Provide the [X, Y] coordinate of the cell's center where the given text is located.  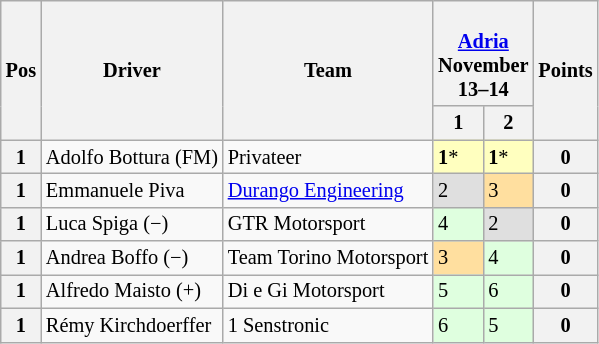
Adolfo Bottura (FM) [132, 157]
Rémy Kirchdoerffer [132, 325]
Team [328, 70]
Di e Gi Motorsport [328, 291]
Privateer [328, 157]
Emmanuele Piva [132, 190]
Andrea Boffo (−) [132, 258]
AdriaNovember 13–14 [483, 53]
1 Senstronic [328, 325]
Luca Spiga (−) [132, 224]
Pos [21, 70]
GTR Motorsport [328, 224]
Durango Engineering [328, 190]
Team Torino Motorsport [328, 258]
Alfredo Maisto (+) [132, 291]
Driver [132, 70]
Points [565, 70]
